Determine the (x, y) coordinate at the center of the cell enclosing the given text.  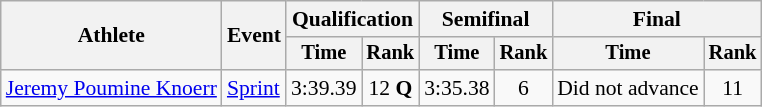
Qualification (352, 19)
3:39.39 (324, 88)
Semifinal (486, 19)
12 Q (391, 88)
11 (733, 88)
Final (656, 19)
Athlete (112, 36)
6 (524, 88)
Did not advance (628, 88)
Event (254, 36)
Jeremy Poumine Knoerr (112, 88)
3:35.38 (456, 88)
Sprint (254, 88)
